From the cell containing the given text, extract its center point as (x, y) coordinate. 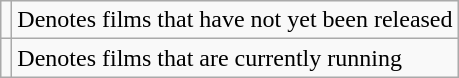
Denotes films that have not yet been released (235, 20)
Denotes films that are currently running (235, 58)
